Search for the cell housing the specified text and yield its [x, y] center coordinate. 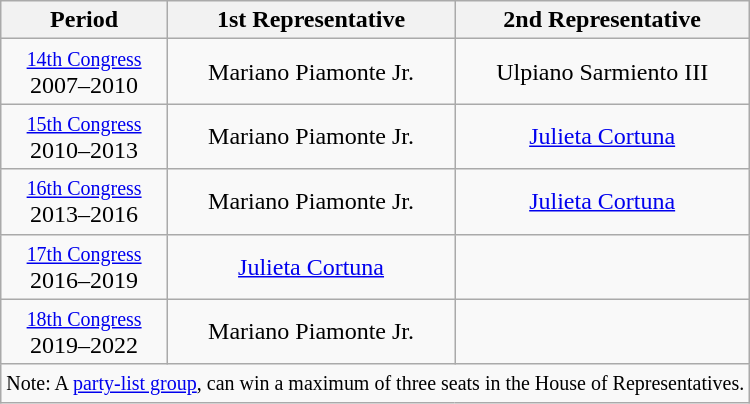
15th Congress2010–2013 [84, 136]
16th Congress2013–2016 [84, 202]
18th Congress2019–2022 [84, 332]
2nd Representative [602, 20]
17th Congress2016–2019 [84, 266]
Note: A party-list group, can win a maximum of three seats in the House of Representatives. [376, 383]
Ulpiano Sarmiento III [602, 72]
Period [84, 20]
14th Congress2007–2010 [84, 72]
1st Representative [310, 20]
